Extract the [x, y] coordinate from the center of the cell holding the provided text.  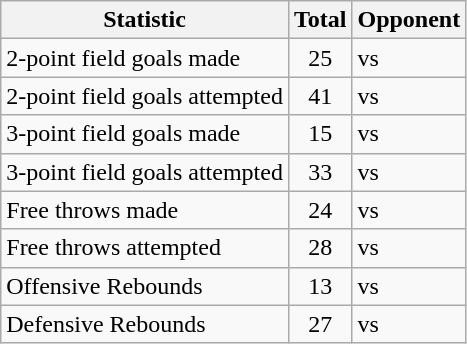
Statistic [145, 20]
Free throws attempted [145, 248]
2-point field goals attempted [145, 96]
Total [320, 20]
Free throws made [145, 210]
Opponent [409, 20]
28 [320, 248]
13 [320, 286]
Defensive Rebounds [145, 324]
41 [320, 96]
24 [320, 210]
3-point field goals made [145, 134]
15 [320, 134]
25 [320, 58]
Offensive Rebounds [145, 286]
27 [320, 324]
33 [320, 172]
2-point field goals made [145, 58]
3-point field goals attempted [145, 172]
